Scan for the cell matching the given text and deliver its [x, y] coordinate at center. 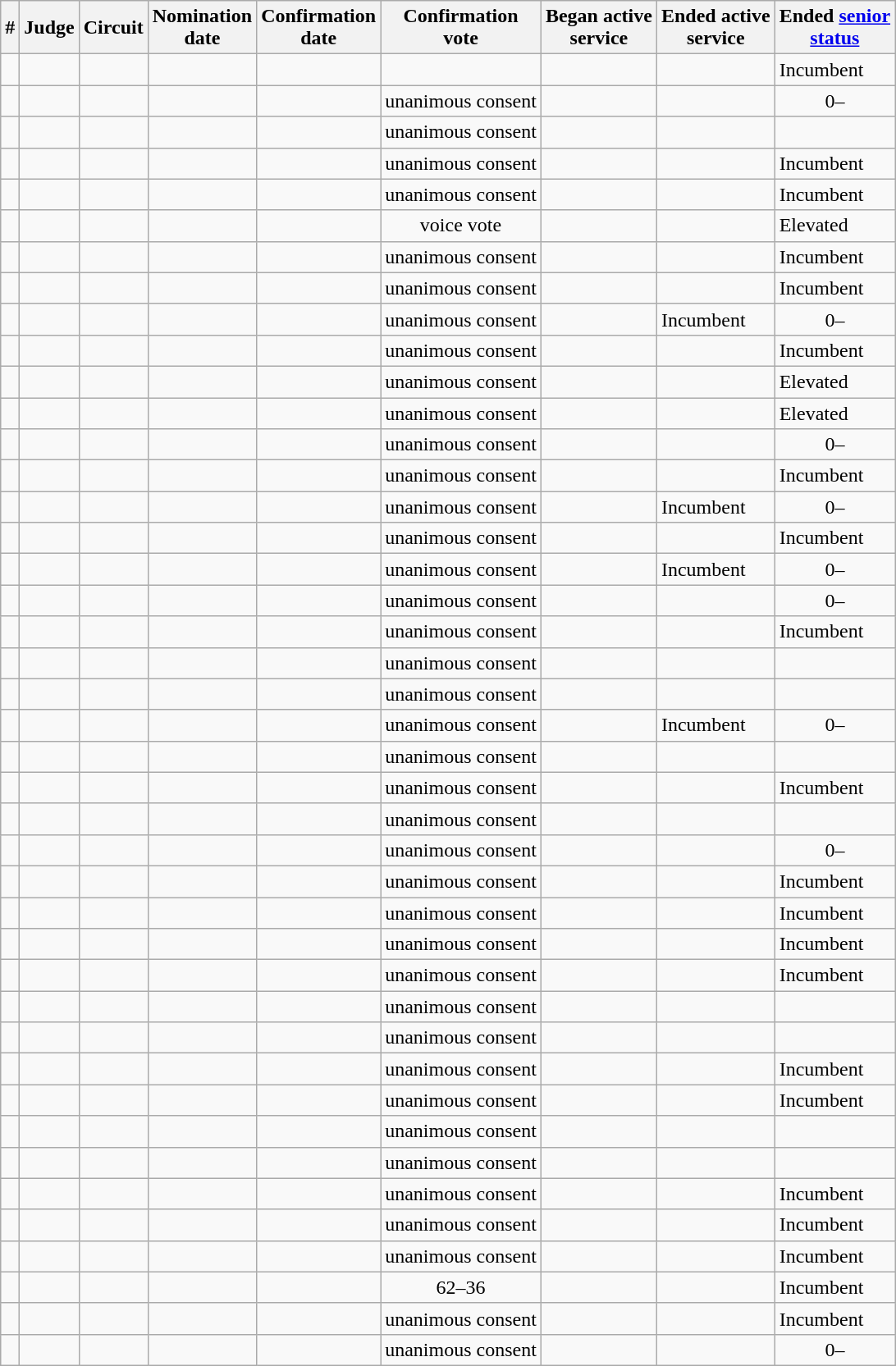
Confirmationdate [318, 28]
Ended seniorstatus [834, 28]
Confirmationvote [461, 28]
Began activeservice [599, 28]
Judge [49, 28]
62–36 [461, 1287]
# [10, 28]
Circuit [113, 28]
Nominationdate [202, 28]
voice vote [461, 226]
Ended activeservice [715, 28]
